Extract the [X, Y] coordinate from the center of the cell holding the provided text.  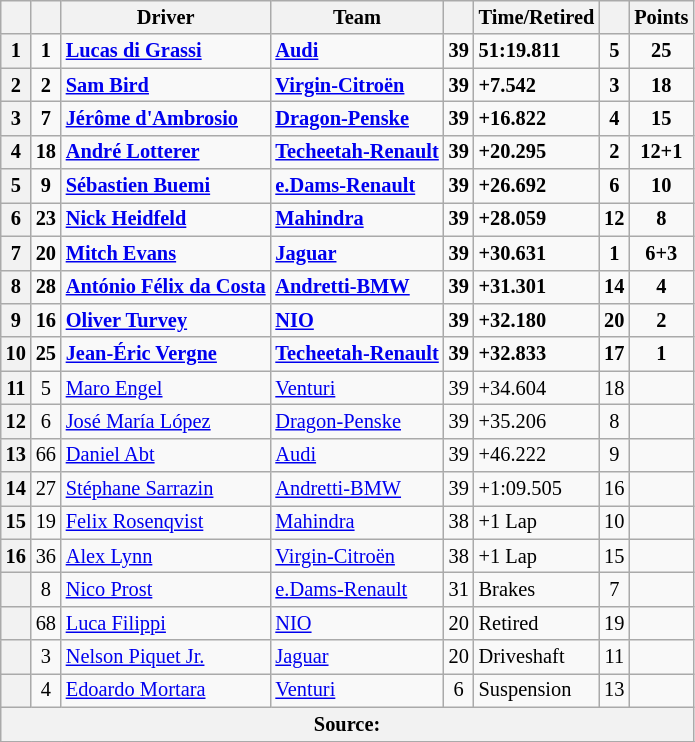
Sam Bird [166, 85]
+32.180 [537, 320]
Nelson Piquet Jr. [166, 657]
Stéphane Sarrazin [166, 489]
Source: [348, 724]
+32.833 [537, 354]
+16.822 [537, 118]
+20.295 [537, 152]
51:19.811 [537, 51]
Driveshaft [537, 657]
Brakes [537, 589]
Nico Prost [166, 589]
Maro Engel [166, 388]
+7.542 [537, 85]
Luca Filippi [166, 623]
Nick Heidfeld [166, 219]
28 [46, 287]
Felix Rosenqvist [166, 522]
27 [46, 489]
André Lotterer [166, 152]
Points [661, 17]
Edoardo Mortara [166, 690]
+26.692 [537, 186]
Lucas di Grassi [166, 51]
Sébastien Buemi [166, 186]
+28.059 [537, 219]
Jean-Éric Vergne [166, 354]
+1:09.505 [537, 489]
66 [46, 455]
6+3 [661, 253]
Suspension [537, 690]
Team [356, 17]
+46.222 [537, 455]
31 [459, 589]
Daniel Abt [166, 455]
68 [46, 623]
+30.631 [537, 253]
36 [46, 556]
Alex Lynn [166, 556]
Driver [166, 17]
23 [46, 219]
Oliver Turvey [166, 320]
Jérôme d'Ambrosio [166, 118]
António Félix da Costa [166, 287]
Mitch Evans [166, 253]
Retired [537, 623]
+31.301 [537, 287]
17 [614, 354]
+35.206 [537, 421]
+34.604 [537, 388]
Time/Retired [537, 17]
12+1 [661, 152]
José María López [166, 421]
